Search for the cell housing the specified text and yield its [X, Y] center coordinate. 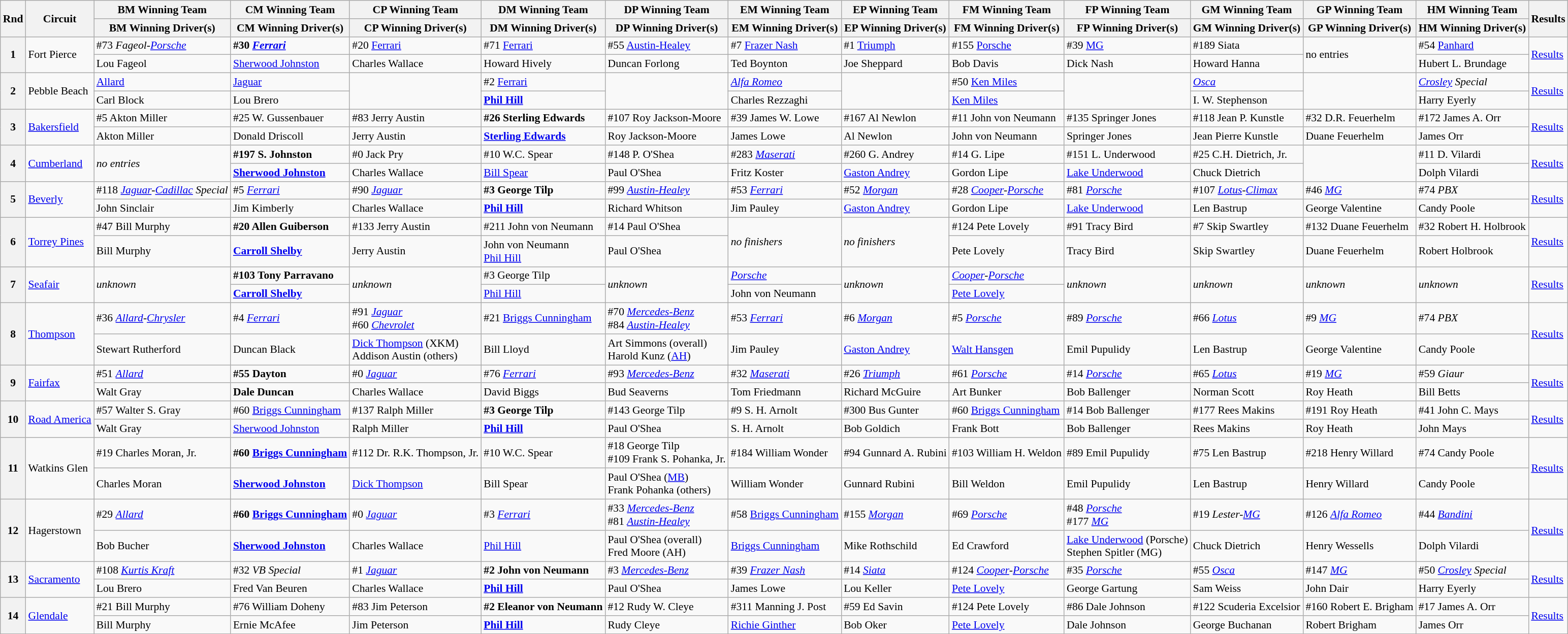
Art Simmons (overall) Harold Kunz (AH) [666, 349]
#151 L. Underwood [1128, 154]
Lou Keller [895, 589]
#65 Lotus [1247, 374]
11 [13, 468]
Alfa Romeo [785, 82]
Road America [59, 419]
#5 Ferrari [290, 190]
#137 Ralph Miller [415, 410]
DP Winning Driver(s) [666, 28]
#124 Cooper-Porsche [1007, 571]
#4 Ferrari [290, 319]
#59 Ed Savin [895, 607]
#55 Osca [1247, 571]
Dick Nash [1128, 64]
#90 Jaguar [415, 190]
#260 G. Andrey [895, 154]
#2 Ferrari [543, 82]
BM Winning Team [163, 10]
DM Winning Driver(s) [543, 28]
#93 Mercedes-Benz [666, 374]
#71 Ferrari [543, 46]
#311 Manning J. Post [785, 607]
Fred Van Beuren [290, 589]
10 [13, 419]
#99 Austin-Healey [666, 190]
#25 W. Gussenbauer [290, 118]
#21 Briggs Cunningham [543, 319]
#184 William Wonder [785, 453]
#83 Jerry Austin [415, 118]
BM Winning Driver(s) [163, 28]
Walt Hansgen [1007, 349]
#50 Crosley Special [1473, 571]
FP Winning Team [1128, 10]
Allard [163, 82]
#76 Ferrari [543, 374]
#2 John von Neumann [543, 571]
#41 John C. Mays [1473, 410]
Mike Rothschild [895, 546]
CP Winning Team [415, 10]
Bill Weldon [1007, 484]
Tom Friedmann [785, 392]
Joe Sheppard [895, 64]
14 [13, 615]
#32 Robert H. Holbrook [1473, 227]
#108 Kurtis Kraft [163, 571]
#20 Ferrari [415, 46]
Fairfax [59, 383]
#2 Eleanor von Neumann [543, 607]
Bob Davis [1007, 64]
#21 Bill Murphy [163, 607]
Fritz Koster [785, 173]
Lake Underwood (Porsche) Stephen Spitler (MG) [1128, 546]
#3 Mercedes-Benz [666, 571]
Lou Fageol [163, 64]
#61 Porsche [1007, 374]
#19 Lester-MG [1247, 515]
5 [13, 199]
#94 Gunnard A. Rubini [895, 453]
#30 Ferrari [290, 46]
Cooper-Porsche [1007, 276]
Jim Kimberly [290, 209]
#103 Tony Parravano [290, 276]
#70 Mercedes-Benz#84 Austin-Healey [666, 319]
#0 Jack Pry [415, 154]
#26 Triumph [895, 374]
#218 Henry Willard [1359, 453]
Richie Ginther [785, 625]
#32 Maserati [785, 374]
#5 Porsche [1007, 319]
John Sinclair [163, 209]
Bob Bucher [163, 546]
Circuit [59, 18]
#55 Dayton [290, 374]
#91 Jaguar#60 Chevrolet [415, 319]
GP Winning Driver(s) [1359, 28]
Ken Miles [1007, 100]
FM Winning Team [1007, 10]
#191 Roy Heath [1359, 410]
12 [13, 530]
#54 Panhard [1473, 46]
Duncan Forlong [666, 64]
#112 Dr. R.K. Thompson, Jr. [415, 453]
Beverly [59, 199]
#17 James A. Orr [1473, 607]
#25 C.H. Dietrich, Jr. [1247, 154]
#135 Springer Jones [1128, 118]
#148 P. O'Shea [666, 154]
#66 Lotus [1247, 319]
#47 Bill Murphy [163, 227]
Sacramento [59, 580]
#48 Porsche#177 MG [1128, 515]
#81 Porsche [1128, 190]
Henry Wessells [1359, 546]
#118 Jean P. Kunstle [1247, 118]
George Buchanan [1247, 625]
EM Winning Team [785, 10]
#177 Rees Makins [1247, 410]
#32 VB Special [290, 571]
Robert Holbrook [1473, 251]
Thompson [59, 334]
Bill Betts [1473, 392]
Glendale [59, 615]
John Dair [1359, 589]
#19 Charles Moran, Jr. [163, 453]
Jim Peterson [415, 625]
#14 Paul O'Shea [666, 227]
Fort Pierce [59, 55]
#19 MG [1359, 374]
Paul O'Shea (MB) Frank Pohanka (others) [666, 484]
#11 John von Neumann [1007, 118]
#35 Porsche [1128, 571]
HM Winning Driver(s) [1473, 28]
GP Winning Team [1359, 10]
Duncan Black [290, 349]
#283 Maserati [785, 154]
I. W. Stephenson [1247, 100]
DP Winning Team [666, 10]
#118 Jaguar-Cadillac Special [163, 190]
Cumberland [59, 163]
William Wonder [785, 484]
Henry Willard [1359, 484]
Pebble Beach [59, 91]
Charles Moran [163, 484]
Norman Scott [1247, 392]
Torrey Pines [59, 243]
#73 Fageol-Porsche [163, 46]
#83 Jim Peterson [415, 607]
Richard McGuire [895, 392]
Rudy Cleye [666, 625]
#11 D. Vilardi [1473, 154]
#7 Skip Swartley [1247, 227]
4 [13, 163]
#7 Frazer Nash [785, 46]
Bob Goldich [895, 428]
#91 Tracy Bird [1128, 227]
HM Winning Team [1473, 10]
Richard Whitson [666, 209]
#69 Porsche [1007, 515]
#52 Morgan [895, 190]
#26 Sterling Edwards [543, 118]
Carl Block [163, 100]
Seafair [59, 284]
#155 Porsche [1007, 46]
7 [13, 284]
Dale Duncan [290, 392]
#1 Jaguar [415, 571]
Bud Seaverns [666, 392]
Bakersfield [59, 127]
#14 Siata [895, 571]
#9 S. H. Arnolt [785, 410]
Osca [1247, 82]
Bob Oker [895, 625]
#33 Mercedes-Benz#81 Austin-Healey [666, 515]
#75 Len Bastrup [1247, 453]
#300 Bus Gunter [895, 410]
CM Winning Driver(s) [290, 28]
#172 James A. Orr [1473, 118]
John von Neumann Phil Hill [543, 251]
Dick Thompson (XKM) Addison Austin (others) [415, 349]
#14 Porsche [1128, 374]
Ralph Miller [415, 428]
#46 MG [1359, 190]
#14 G. Lipe [1007, 154]
Springer Jones [1128, 137]
#3 Ferrari [543, 515]
Tracy Bird [1128, 251]
Watkins Glen [59, 468]
#57 Walter S. Gray [163, 410]
#50 Ken Miles [1007, 82]
Dick Thompson [415, 484]
#147 MG [1359, 571]
Stewart Rutherford [163, 349]
#133 Jerry Austin [415, 227]
#1 Triumph [895, 46]
Jean Pierre Kunstle [1247, 137]
#44 Bandini [1473, 515]
#59 Giaur [1473, 374]
Hagerstown [59, 530]
#103 William H. Weldon [1007, 453]
#20 Allen Guiberson [290, 227]
George Gartung [1128, 589]
9 [13, 383]
David Biggs [543, 392]
Gunnard Rubini [895, 484]
Crosley Special [1473, 82]
Rees Makins [1247, 428]
#107 Lotus-Climax [1247, 190]
#89 Emil Pupulidy [1128, 453]
#58 Briggs Cunningham [785, 515]
#29 Allard [163, 515]
Sterling Edwards [543, 137]
Paul O'Shea (overall) Fred Moore (AH) [666, 546]
1 [13, 55]
Howard Hively [543, 64]
#126 Alfa Romeo [1359, 515]
Hubert L. Brundage [1473, 64]
Roy Jackson-Moore [666, 137]
#39 James W. Lowe [785, 118]
#160 Robert E. Brigham [1359, 607]
S. H. Arnolt [785, 428]
8 [13, 334]
#6 Morgan [895, 319]
#28 Cooper-Porsche [1007, 190]
#5 Akton Miller [163, 118]
#132 Duane Feuerhelm [1359, 227]
#39 Frazer Nash [785, 571]
EP Winning Team [895, 10]
#86 Dale Johnson [1128, 607]
#51 Allard [163, 374]
#122 Scuderia Excelsior [1247, 607]
#107 Roy Jackson-Moore [666, 118]
Sam Weiss [1247, 589]
Donald Driscoll [290, 137]
Art Bunker [1007, 392]
#39 MG [1128, 46]
Jaguar [290, 82]
#9 MG [1359, 319]
#76 William Doheny [290, 607]
EP Winning Driver(s) [895, 28]
#143 George Tilp [666, 410]
Rnd [13, 18]
Porsche [785, 276]
#32 D.R. Feuerhelm [1359, 118]
#36 Allard-Chrysler [163, 319]
CP Winning Driver(s) [415, 28]
6 [13, 243]
Robert Brigham [1359, 625]
13 [13, 580]
2 [13, 91]
#74 Candy Poole [1473, 453]
#167 Al Newlon [895, 118]
Dale Johnson [1128, 625]
CM Winning Team [290, 10]
#12 Rudy W. Cleye [666, 607]
#14 Bob Ballenger [1128, 410]
3 [13, 127]
#55 Austin-Healey [666, 46]
GM Winning Team [1247, 10]
Bill Lloyd [543, 349]
#189 Siata [1247, 46]
Howard Hanna [1247, 64]
GM Winning Driver(s) [1247, 28]
#89 Porsche [1128, 319]
#155 Morgan [895, 515]
John Mays [1473, 428]
Charles Rezzaghi [785, 100]
#211 John von Neumann [543, 227]
FP Winning Driver(s) [1128, 28]
#18 George Tilp#109 Frank S. Pohanka, Jr. [666, 453]
DM Winning Team [543, 10]
Ted Boynton [785, 64]
Briggs Cunningham [785, 546]
Akton Miller [163, 137]
#197 S. Johnston [290, 154]
Ed Crawford [1007, 546]
Ernie McAfee [290, 625]
Skip Swartley [1247, 251]
EM Winning Driver(s) [785, 28]
FM Winning Driver(s) [1007, 28]
Al Newlon [895, 137]
Frank Bott [1007, 428]
